Scan for the cell matching the given text and deliver its [x, y] coordinate at center. 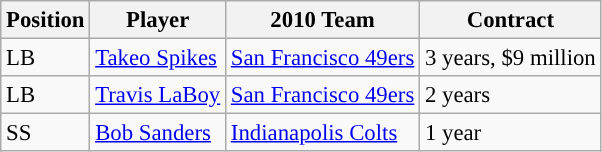
2010 Team [323, 20]
SS [46, 133]
Bob Sanders [158, 133]
Indianapolis Colts [323, 133]
Position [46, 20]
Takeo Spikes [158, 58]
1 year [510, 133]
Travis LaBoy [158, 95]
3 years, $9 million [510, 58]
Contract [510, 20]
Player [158, 20]
2 years [510, 95]
